Pinpoint the cell where the given text exists, returning its [X, Y] midpoint coordinate. 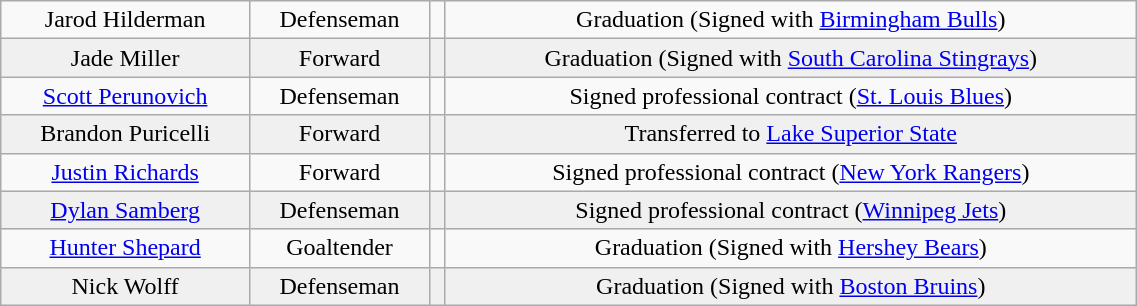
Scott Perunovich [126, 96]
Nick Wolff [126, 286]
Graduation (Signed with Birmingham Bulls) [791, 20]
Transferred to Lake Superior State [791, 134]
Graduation (Signed with South Carolina Stingrays) [791, 58]
Justin Richards [126, 172]
Jarod Hilderman [126, 20]
Signed professional contract (St. Louis Blues) [791, 96]
Brandon Puricelli [126, 134]
Graduation (Signed with Boston Bruins) [791, 286]
Jade Miller [126, 58]
Hunter Shepard [126, 248]
Signed professional contract (New York Rangers) [791, 172]
Graduation (Signed with Hershey Bears) [791, 248]
Signed professional contract (Winnipeg Jets) [791, 210]
Dylan Samberg [126, 210]
Goaltender [339, 248]
